Return [X, Y] of the center of cell containing provided text 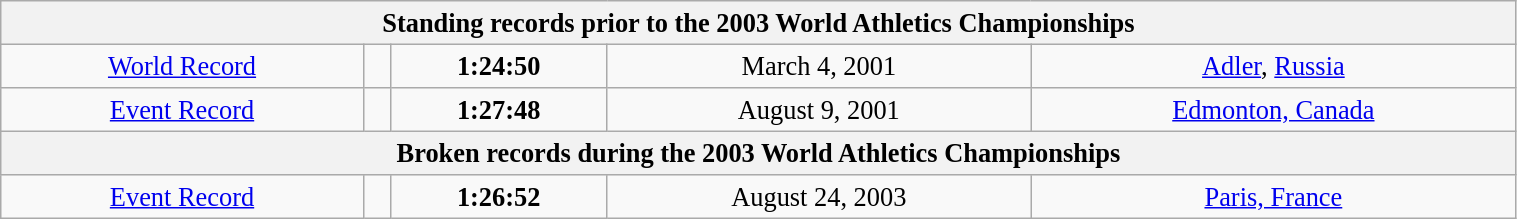
World Record [182, 66]
Paris, France [1274, 197]
Standing records prior to the 2003 World Athletics Championships [758, 22]
August 9, 2001 [819, 109]
August 24, 2003 [819, 197]
1:26:52 [498, 197]
Edmonton, Canada [1274, 109]
Adler, Russia [1274, 66]
1:24:50 [498, 66]
1:27:48 [498, 109]
Broken records during the 2003 World Athletics Championships [758, 153]
March 4, 2001 [819, 66]
